For the text-containing cell, return its midpoint in (x, y) coordinate format. 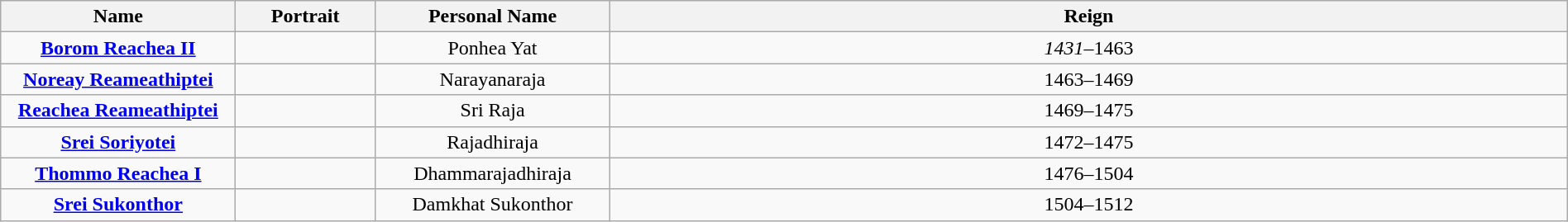
1469–1475 (1089, 111)
Name (118, 17)
1476–1504 (1089, 173)
Narayanaraja (492, 79)
Personal Name (492, 17)
Dhammarajadhiraja (492, 173)
1472–1475 (1089, 142)
1463–1469 (1089, 79)
Srei Soriyotei (118, 142)
Damkhat Sukonthor (492, 205)
Borom Reachea II (118, 48)
Rajadhiraja (492, 142)
Thommo Reachea I (118, 173)
Portrait (306, 17)
1431–1463 (1089, 48)
1504–1512 (1089, 205)
Reachea Reameathiptei (118, 111)
Srei Sukonthor (118, 205)
Ponhea Yat (492, 48)
Reign (1089, 17)
Noreay Reameathiptei (118, 79)
Sri Raja (492, 111)
